Find where the given text appears and provide that cell's center as [X, Y] coordinate. 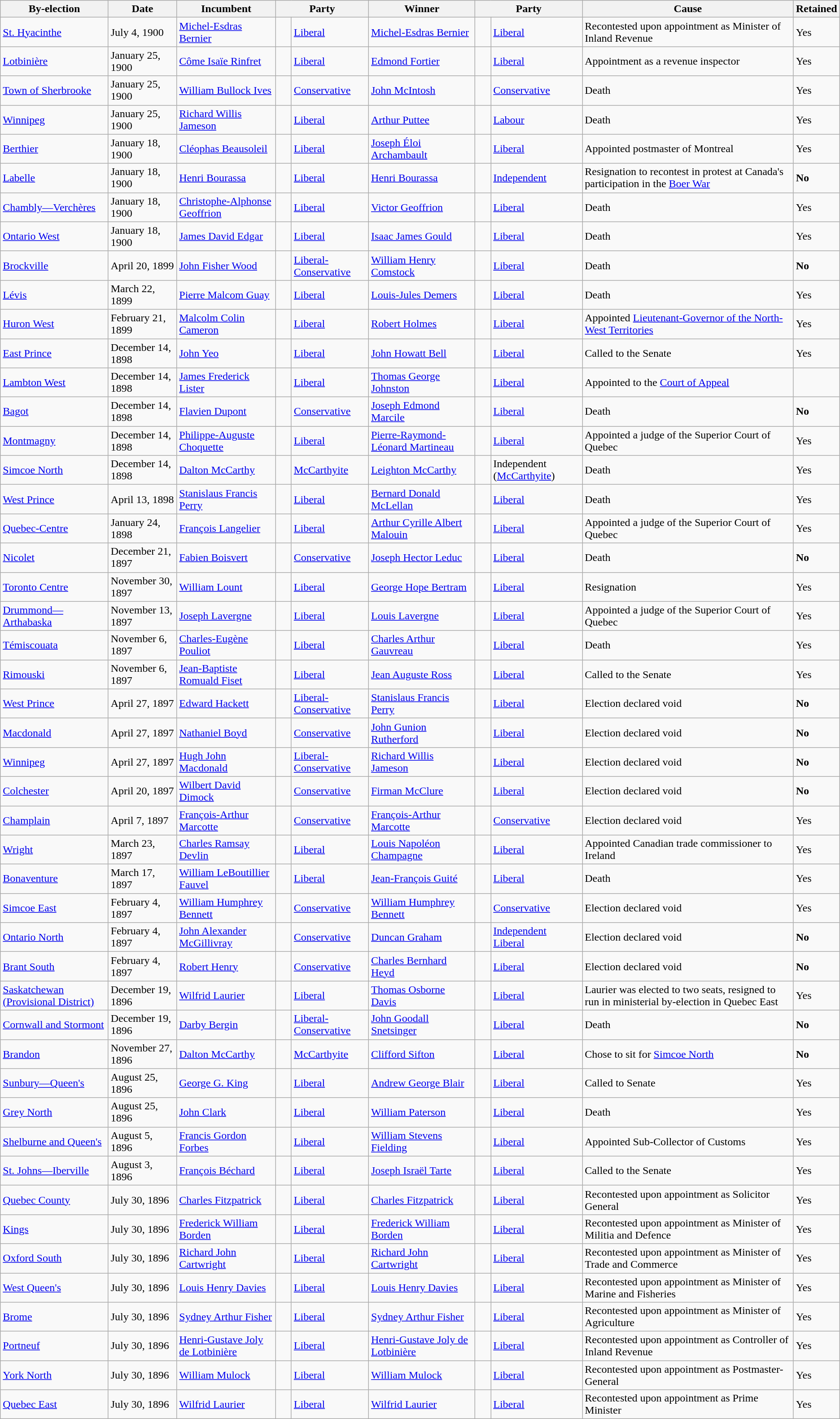
John Gunion Rutherford [422, 732]
Resignation to recontest in protest at Canada's participation in the Boer War [688, 178]
Isaac James Gould [422, 236]
Laurier was elected to two seats, resigned to run in ministerial by-election in Quebec East [688, 995]
Flavien Dupont [226, 412]
Duncan Graham [422, 937]
Toronto Centre [54, 587]
Colchester [54, 791]
John Alexander McGillivray [226, 937]
York North [54, 1375]
Shelburne and Queen's [54, 1142]
Appointed Canadian trade commissioner to Ireland [688, 850]
Andrew George Blair [422, 1083]
By-election [54, 9]
Louis Napoléon Champagne [422, 850]
John Yeo [226, 353]
Christophe-Alphonse Geoffrion [226, 207]
Quebec County [54, 1200]
John Howatt Bell [422, 353]
Recontested upon appointment as Controller of Inland Revenue [688, 1346]
Côme Isaïe Rinfret [226, 61]
Joseph Éloi Archambault [422, 149]
April 20, 1899 [143, 266]
Drummond—Arthabaska [54, 616]
Appointed Sub-Collector of Customs [688, 1142]
Appointed postmaster of Montreal [688, 149]
Brockville [54, 266]
Charles-Eugène Pouliot [226, 645]
Pierre Malcom Guay [226, 294]
Philippe-Auguste Choquette [226, 441]
Independent (McCarthyite) [537, 470]
Resignation [688, 587]
Champlain [54, 820]
Recontested upon appointment as Prime Minister [688, 1405]
Arthur Cyrille Albert Malouin [422, 529]
William Stevens Fielding [422, 1142]
Rimouski [54, 674]
Joseph Israël Tarte [422, 1170]
William Henry Comstock [422, 266]
Edmond Fortier [422, 61]
Malcolm Colin Cameron [226, 324]
Jean Auguste Ross [422, 674]
Labour [537, 119]
November 13, 1897 [143, 616]
Quebec East [54, 1405]
March 23, 1897 [143, 850]
Clifford Sifton [422, 1054]
Recontested upon appointment as Minister of Inland Revenue [688, 32]
Témiscouata [54, 645]
Victor Geoffrion [422, 207]
Ontario North [54, 937]
Ontario West [54, 236]
Oxford South [54, 1258]
February 21, 1899 [143, 324]
Appointment as a revenue inspector [688, 61]
William Bullock Ives [226, 91]
Recontested upon appointment as Minister of Trade and Commerce [688, 1258]
Hugh John Macdonald [226, 762]
Date [143, 9]
Kings [54, 1229]
James Frederick Lister [226, 382]
Fabien Boisvert [226, 557]
Cornwall and Stormont [54, 1025]
Robert Holmes [422, 324]
William LeBoutillier Fauvel [226, 879]
Bernard Donald McLellan [422, 499]
West Queen's [54, 1287]
Chose to sit for Simcoe North [688, 1054]
July 4, 1900 [143, 32]
Saskatchewan (Provisional District) [54, 995]
Berthier [54, 149]
William Paterson [422, 1112]
Montmagny [54, 441]
François Langelier [226, 529]
Joseph Lavergne [226, 616]
Incumbent [226, 9]
Recontested upon appointment as Minister of Agriculture [688, 1317]
John Fisher Wood [226, 266]
Quebec-Centre [54, 529]
Firman McClure [422, 791]
Bonaventure [54, 879]
December 21, 1897 [143, 557]
Retained [817, 9]
Winner [422, 9]
St. Johns—Iberville [54, 1170]
Edward Hackett [226, 704]
Arthur Puttee [422, 119]
Town of Sherbrooke [54, 91]
Recontested upon appointment as Minister of Marine and Fisheries [688, 1287]
John Clark [226, 1112]
Pierre-Raymond-Léonard Martineau [422, 441]
April 13, 1898 [143, 499]
James David Edgar [226, 236]
Simcoe North [54, 470]
August 3, 1896 [143, 1170]
Portneuf [54, 1346]
Thomas George Johnston [422, 382]
January 24, 1898 [143, 529]
St. Hyacinthe [54, 32]
Jean-François Guité [422, 879]
Louis-Jules Demers [422, 294]
April 20, 1897 [143, 791]
Wright [54, 850]
George Hope Bertram [422, 587]
Appointed to the Court of Appeal [688, 382]
Lotbinière [54, 61]
William Lount [226, 587]
Jean-Baptiste Romuald Fiset [226, 674]
Brandon [54, 1054]
Joseph Hector Leduc [422, 557]
Cause [688, 9]
Labelle [54, 178]
March 22, 1899 [143, 294]
August 5, 1896 [143, 1142]
Leighton McCarthy [422, 470]
Charles Bernhard Heyd [422, 967]
Called to Senate [688, 1083]
Darby Bergin [226, 1025]
Joseph Edmond Marcile [422, 412]
East Prince [54, 353]
Independent [537, 178]
John Goodall Snetsinger [422, 1025]
April 7, 1897 [143, 820]
Sunbury—Queen's [54, 1083]
March 17, 1897 [143, 879]
Charles Arthur Gauvreau [422, 645]
Recontested upon appointment as Minister of Militia and Defence [688, 1229]
Francis Gordon Forbes [226, 1142]
John McIntosh [422, 91]
Chambly—Verchères [54, 207]
Brome [54, 1317]
George G. King [226, 1083]
Brant South [54, 967]
Huron West [54, 324]
Macdonald [54, 732]
Recontested upon appointment as Postmaster-General [688, 1375]
November 30, 1897 [143, 587]
Robert Henry [226, 967]
François Béchard [226, 1170]
Cléophas Beausoleil [226, 149]
Lambton West [54, 382]
Louis Lavergne [422, 616]
Wilbert David Dimock [226, 791]
Recontested upon appointment as Solicitor General [688, 1200]
Independent Liberal [537, 937]
Nathaniel Boyd [226, 732]
Bagot [54, 412]
Charles Ramsay Devlin [226, 850]
Simcoe East [54, 908]
November 27, 1896 [143, 1054]
Grey North [54, 1112]
Appointed Lieutenant-Governor of the North-West Territories [688, 324]
Thomas Osborne Davis [422, 995]
Lévis [54, 294]
Nicolet [54, 557]
